Search for the cell housing the specified text and yield its [X, Y] center coordinate. 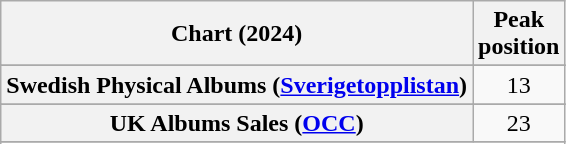
23 [519, 123]
13 [519, 85]
Swedish Physical Albums (Sverigetopplistan) [237, 85]
Peakposition [519, 34]
UK Albums Sales (OCC) [237, 123]
Chart (2024) [237, 34]
